Detect which cell encompasses the target text, then output its (x, y) center coordinate. 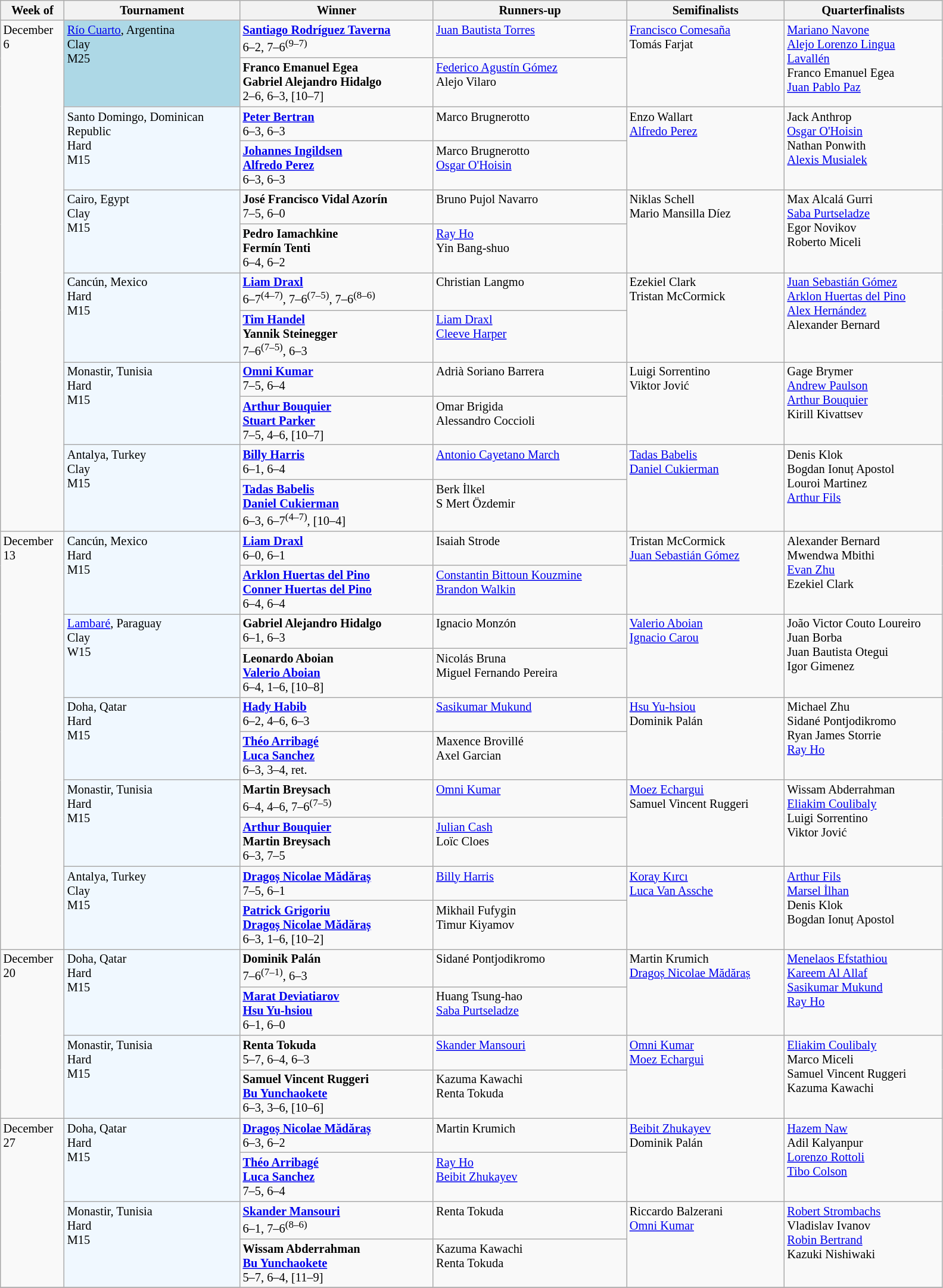
Skander Mansouri (530, 1053)
João Victor Couto Loureiro Juan Borba Juan Bautista Otegui Igor Gimenez (864, 655)
Tadas Babelis Daniel Cukierman (705, 487)
December 13 (32, 740)
Skander Mansouri 6–1, 7–6(8–6) (337, 1220)
Valerio Aboian Ignacio Carou (705, 655)
Niklas Schell Mario Mansilla Díez (705, 231)
Hady Habib 6–2, 4–6, 6–3 (337, 714)
Runners-up (530, 10)
Marco Brugnerotto Osgar O'Hoisin (530, 165)
Max Alcalá Gurri Saba Purtseladze Egor Novikov Roberto Miceli (864, 231)
December 6 (32, 275)
Federico Agustín Gómez Alejo Vilaro (530, 82)
Omni Kumar Moez Echargui (705, 1077)
Week of (32, 10)
December 27 (32, 1203)
Dragoș Nicolae Mădăraș 7–5, 6–1 (337, 883)
Gabriel Alejandro Hidalgo 6–1, 6–3 (337, 631)
Tournament (153, 10)
Dragoș Nicolae Mădăraș 6–3, 6–2 (337, 1135)
Tim Handel Yannik Steinegger 7–6(7–5), 6–3 (337, 336)
Omni Kumar (530, 798)
Juan Sebastián Gómez Arklon Huertas del Pino Alex Hernández Alexander Bernard (864, 317)
Samuel Vincent Ruggeri Bu Yunchaokete 6–3, 3–6, [10–6] (337, 1094)
Robert Strombachs Vladislav Ivanov Robin Bertrand Kazuki Nishiwaki (864, 1244)
Ignacio Monzón (530, 631)
Liam Draxl Cleeve Harper (530, 336)
Juan Bautista Torres (530, 39)
Maxence Brovillé Axel Garcian (530, 755)
Francisco Comesaña Tomás Farjat (705, 63)
Billy Harris 6–1, 6–4 (337, 462)
Antonio Cayetano March (530, 462)
Santiago Rodríguez Taverna 6–2, 7–6(9–7) (337, 39)
Leonardo Aboian Valerio Aboian 6–4, 1–6, [10–8] (337, 673)
Beibit Zhukayev Dominik Palán (705, 1159)
Eliakim Coulibaly Marco Miceli Samuel Vincent Ruggeri Kazuma Kawachi (864, 1077)
Arthur Bouquier Stuart Parker 7–5, 4–6, [10–7] (337, 421)
Théo Arribagé Luca Sanchez 6–3, 3–4, ret. (337, 755)
Tadas Babelis Daniel Cukierman 6–3, 6–7(4–7), [10–4] (337, 505)
Hazem Naw Adil Kalyanpur Lorenzo Rottoli Tibo Colson (864, 1159)
Enzo Wallart Alfredo Perez (705, 148)
Peter Bertran 6–3, 6–3 (337, 124)
Koray Kırcı Luca Van Assche (705, 908)
Liam Draxl 6–0, 6–1 (337, 548)
Arthur Bouquier Martin Breysach 6–3, 7–5 (337, 842)
Omar Brigida Alessandro Coccioli (530, 421)
Gage Brymer Andrew Paulson Arthur Bouquier Kirill Kivattsev (864, 403)
Constantin Bittoun Kouzmine Brandon Walkin (530, 590)
Martin Krumich Dragoș Nicolae Mădăraș (705, 993)
Semifinalists (705, 10)
Jack Anthrop Osgar O'Hoisin Nathan Ponwith Alexis Musialek (864, 148)
Michael Zhu Sidané Pontjodikromo Ryan James Storrie Ray Ho (864, 739)
Lambaré, Paraguay Clay W15 (153, 655)
Alexander Bernard Mwendwa Mbithi Evan Zhu Ezekiel Clark (864, 572)
Isaiah Strode (530, 548)
Renta Tokuda 5–7, 6–4, 6–3 (337, 1053)
Arklon Huertas del Pino Conner Huertas del Pino 6–4, 6–4 (337, 590)
Christian Langmo (530, 291)
Cairo, Egypt Clay M15 (153, 231)
December 20 (32, 1034)
José Francisco Vidal Azorín 7–5, 6–0 (337, 207)
Liam Draxl 6–7(4–7), 7–6(7–5), 7–6(8–6) (337, 291)
Huang Tsung-hao Saba Purtseladze (530, 1011)
Mariano Navone Alejo Lorenzo Lingua Lavallén Franco Emanuel Egea Juan Pablo Paz (864, 63)
Marat Deviatiarov Hsu Yu-hsiou 6–1, 6–0 (337, 1011)
Renta Tokuda (530, 1220)
Moez Echargui Samuel Vincent Ruggeri (705, 823)
Ray Ho Yin Bang-shuo (530, 248)
Hsu Yu-hsiou Dominik Palán (705, 739)
Wissam Abderrahman Eliakim Coulibaly Luigi Sorrentino Viktor Jović (864, 823)
Winner (337, 10)
Dominik Palán 7–6(7–1), 6–3 (337, 967)
Luigi Sorrentino Viktor Jović (705, 403)
Menelaos Efstathiou Kareem Al Allaf Sasikumar Mukund Ray Ho (864, 993)
Adrià Soriano Barrera (530, 379)
Sasikumar Mukund (530, 714)
Bruno Pujol Navarro (530, 207)
Tristan McCormick Juan Sebastián Gómez (705, 572)
Billy Harris (530, 883)
Martin Krumich (530, 1135)
Berk İlkel S Mert Özdemir (530, 505)
Sidané Pontjodikromo (530, 967)
Omni Kumar 7–5, 6–4 (337, 379)
Nicolás Bruna Miguel Fernando Pereira (530, 673)
Théo Arribagé Luca Sanchez 7–5, 6–4 (337, 1177)
Marco Brugnerotto (530, 124)
Riccardo Balzerani Omni Kumar (705, 1244)
Mikhail Fufygin Timur Kiyamov (530, 925)
Pedro Iamachkine Fermín Tenti 6–4, 6–2 (337, 248)
Martin Breysach 6–4, 4–6, 7–6(7–5) (337, 798)
Quarterfinalists (864, 10)
Wissam Abderrahman Bu Yunchaokete 5–7, 6–4, [11–9] (337, 1263)
Patrick Grigoriu Dragoș Nicolae Mădăraș 6–3, 1–6, [10–2] (337, 925)
Ray Ho Beibit Zhukayev (530, 1177)
Santo Domingo, Dominican Republic Hard M15 (153, 148)
Denis Klok Bogdan Ionuț Apostol Louroi Martinez Arthur Fils (864, 487)
Johannes Ingildsen Alfredo Perez 6–3, 6–3 (337, 165)
Franco Emanuel Egea Gabriel Alejandro Hidalgo 2–6, 6–3, [10–7] (337, 82)
Arthur Fils Marsel İlhan Denis Klok Bogdan Ionuț Apostol (864, 908)
Río Cuarto, Argentina Clay M25 (153, 63)
Julian Cash Loïc Cloes (530, 842)
Ezekiel Clark Tristan McCormick (705, 317)
